Return the [x, y] coordinate for the center point of the cell that contains the specified text.  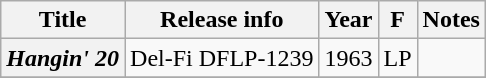
LP [398, 58]
Release info [222, 20]
Notes [451, 20]
Del-Fi DFLP-1239 [222, 58]
1963 [348, 58]
Hangin' 20 [63, 58]
F [398, 20]
Year [348, 20]
Title [63, 20]
